Provide the [x, y] coordinate of the cell's center where the given text is located.  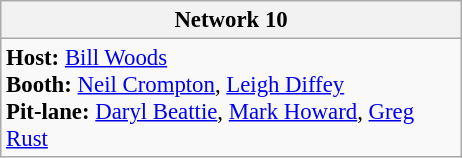
Host: Bill WoodsBooth: Neil Crompton, Leigh DiffeyPit-lane: Daryl Beattie, Mark Howard, Greg Rust [232, 98]
Network 10 [232, 20]
